Identify which cell holds the provided text, then report its [X, Y] central coordinate. 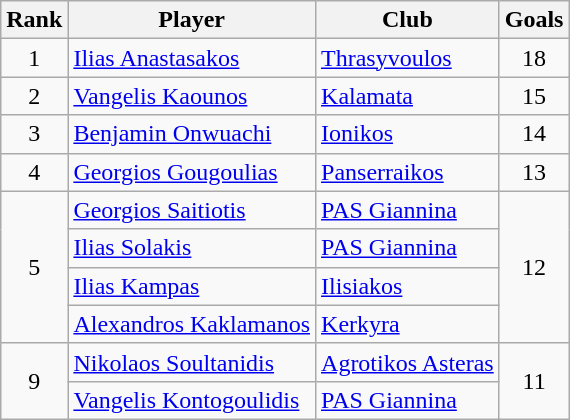
Ilias Solakis [192, 248]
Club [408, 20]
Agrotikos Asteras [408, 362]
Kerkyra [408, 324]
18 [534, 58]
Panserraikos [408, 172]
14 [534, 134]
1 [34, 58]
Vangelis Kaounos [192, 96]
13 [534, 172]
Rank [34, 20]
Ilias Anastasakos [192, 58]
5 [34, 267]
Alexandros Kaklamanos [192, 324]
15 [534, 96]
Georgios Gougoulias [192, 172]
11 [534, 381]
Player [192, 20]
4 [34, 172]
Ilisiakos [408, 286]
Goals [534, 20]
Vangelis Kontogoulidis [192, 400]
Thrasyvoulos [408, 58]
Ionikos [408, 134]
2 [34, 96]
9 [34, 381]
Georgios Saitiotis [192, 210]
3 [34, 134]
Benjamin Onwuachi [192, 134]
Kalamata [408, 96]
12 [534, 267]
Ilias Kampas [192, 286]
Nikolaos Soultanidis [192, 362]
